Find where the given text appears and provide that cell's center as (X, Y) coordinate. 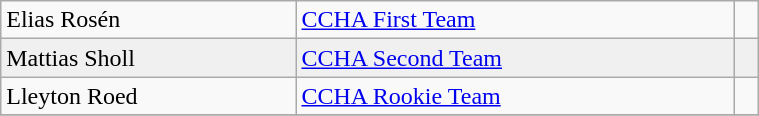
CCHA First Team (516, 20)
Mattias Sholl (148, 58)
Elias Rosén (148, 20)
CCHA Rookie Team (516, 96)
Lleyton Roed (148, 96)
CCHA Second Team (516, 58)
